Provide the (x, y) coordinate of the cell's center where the given text is located.  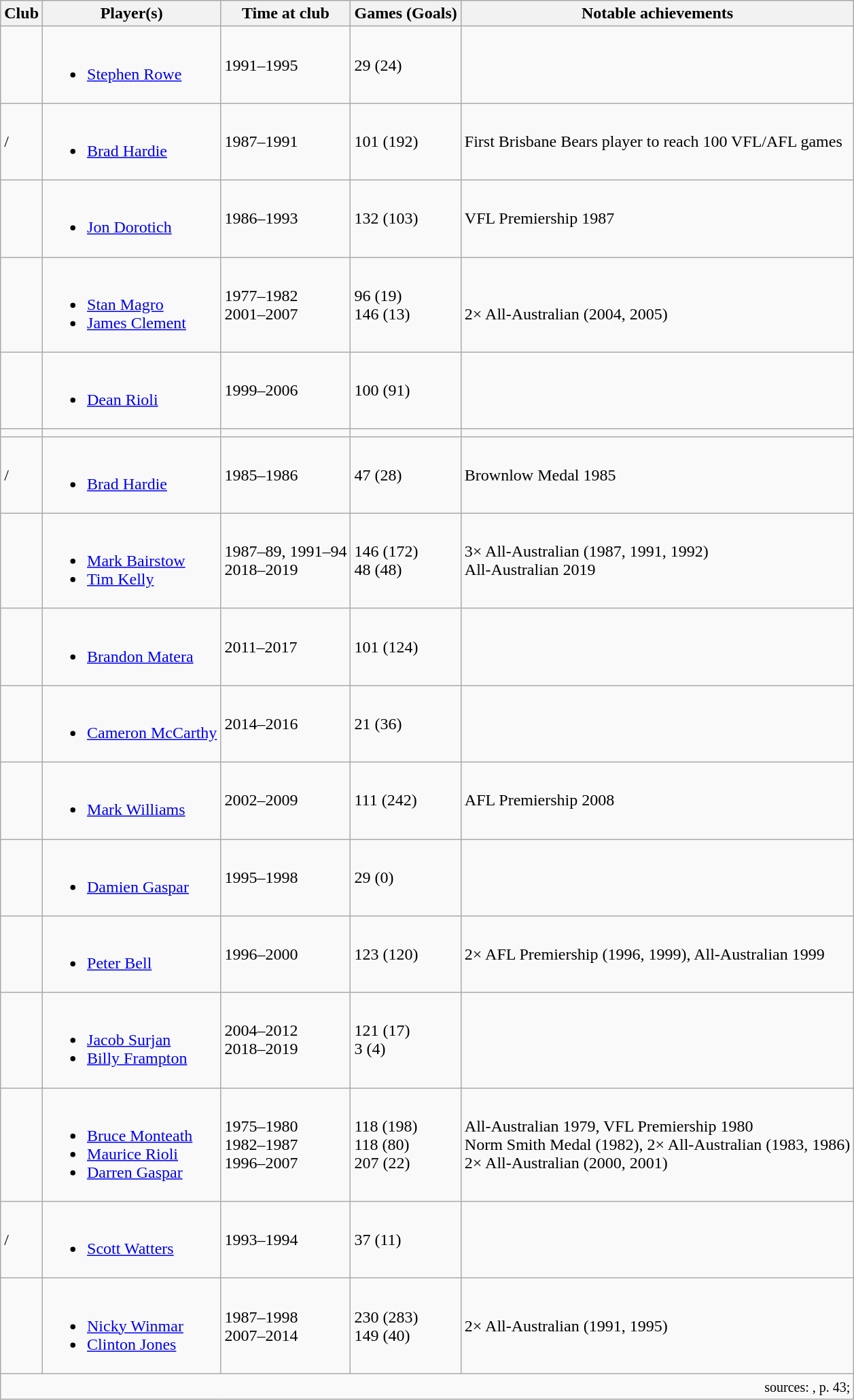
Bruce MonteathMaurice RioliDarren Gaspar (132, 1144)
21 (36) (406, 723)
Jon Dorotich (132, 219)
1991–1995 (285, 65)
100 (91) (406, 390)
Brownlow Medal 1985 (658, 474)
132 (103) (406, 219)
230 (283)149 (40) (406, 1326)
1993–1994 (285, 1240)
1985–1986 (285, 474)
Notable achievements (658, 14)
Stephen Rowe (132, 65)
1986–1993 (285, 219)
118 (198)118 (80)207 (22) (406, 1144)
Nicky WinmarClinton Jones (132, 1326)
Brandon Matera (132, 647)
All-Australian 1979, VFL Premiership 1980Norm Smith Medal (1982), 2× All-Australian (1983, 1986)2× All-Australian (2000, 2001) (658, 1144)
123 (120) (406, 954)
Player(s) (132, 14)
3× All-Australian (1987, 1991, 1992)All-Australian 2019 (658, 561)
Time at club (285, 14)
1977–19822001–2007 (285, 304)
101 (124) (406, 647)
1987–89, 1991–942018–2019 (285, 561)
sources: , p. 43; (427, 1386)
First Brisbane Bears player to reach 100 VFL/AFL games (658, 141)
2014–2016 (285, 723)
1999–2006 (285, 390)
Club (22, 14)
1995–1998 (285, 877)
Dean Rioli (132, 390)
2× All-Australian (2004, 2005) (658, 304)
2004–20122018–2019 (285, 1040)
Jacob SurjanBilly Frampton (132, 1040)
47 (28) (406, 474)
146 (172)48 (48) (406, 561)
1975–19801982–19871996–2007 (285, 1144)
VFL Premiership 1987 (658, 219)
96 (19)146 (13) (406, 304)
111 (242) (406, 801)
Mark BairstowTim Kelly (132, 561)
29 (24) (406, 65)
2002–2009 (285, 801)
2× AFL Premiership (1996, 1999), All-Australian 1999 (658, 954)
101 (192) (406, 141)
AFL Premiership 2008 (658, 801)
Stan MagroJames Clement (132, 304)
29 (0) (406, 877)
Scott Watters (132, 1240)
Mark Williams (132, 801)
Games (Goals) (406, 14)
Damien Gaspar (132, 877)
1987–19982007–2014 (285, 1326)
1987–1991 (285, 141)
37 (11) (406, 1240)
2× All-Australian (1991, 1995) (658, 1326)
2011–2017 (285, 647)
Peter Bell (132, 954)
121 (17)3 (4) (406, 1040)
Cameron McCarthy (132, 723)
1996–2000 (285, 954)
